For the text-containing cell, return its midpoint in (X, Y) coordinate format. 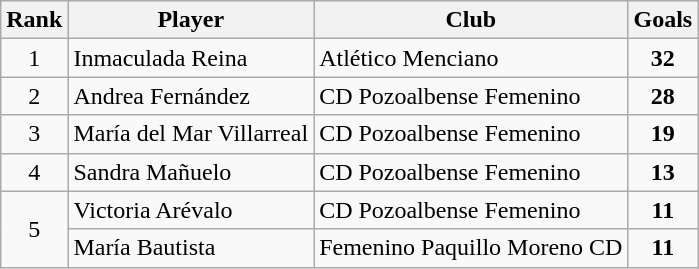
2 (34, 96)
Atlético Menciano (471, 58)
28 (663, 96)
María del Mar Villarreal (191, 134)
4 (34, 172)
5 (34, 229)
Club (471, 20)
Sandra Mañuelo (191, 172)
María Bautista (191, 248)
19 (663, 134)
Rank (34, 20)
Goals (663, 20)
32 (663, 58)
Player (191, 20)
3 (34, 134)
Victoria Arévalo (191, 210)
Inmaculada Reina (191, 58)
13 (663, 172)
Femenino Paquillo Moreno CD (471, 248)
1 (34, 58)
Andrea Fernández (191, 96)
